Pinpoint the cell where the given text exists, returning its [X, Y] midpoint coordinate. 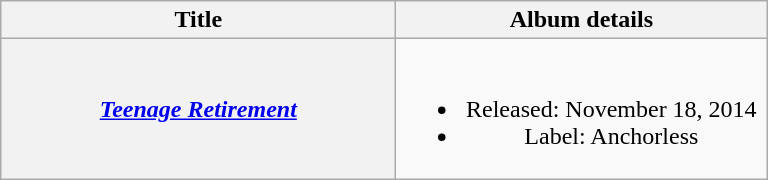
Album details [582, 20]
Title [198, 20]
Released: November 18, 2014Label: Anchorless [582, 109]
Teenage Retirement [198, 109]
